From the cell containing the given text, extract its center point as (x, y) coordinate. 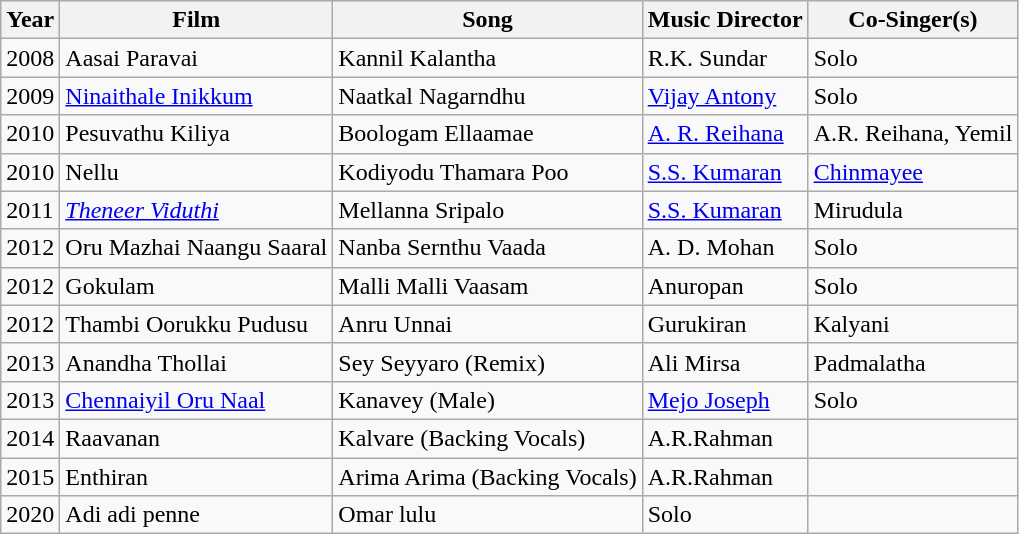
Vijay Antony (725, 96)
Nellu (196, 172)
Enthiran (196, 477)
2015 (30, 477)
2020 (30, 515)
Nanba Sernthu Vaada (488, 248)
Kannil Kalantha (488, 58)
Mellanna Sripalo (488, 210)
Co-Singer(s) (913, 20)
Oru Mazhai Naangu Saaral (196, 248)
Chennaiyil Oru Naal (196, 400)
Chinmayee (913, 172)
2009 (30, 96)
Year (30, 20)
Film (196, 20)
Music Director (725, 20)
Mejo Joseph (725, 400)
Kanavey (Male) (488, 400)
Aasai Paravai (196, 58)
2008 (30, 58)
Anandha Thollai (196, 362)
Malli Malli Vaasam (488, 286)
A. D. Mohan (725, 248)
Kalyani (913, 324)
2011 (30, 210)
A.R. Reihana, Yemil (913, 134)
Theneer Viduthi (196, 210)
Kodiyodu Thamara Poo (488, 172)
Padmalatha (913, 362)
Ali Mirsa (725, 362)
Mirudula (913, 210)
Raavanan (196, 438)
2014 (30, 438)
Pesuvathu Kiliya (196, 134)
Kalvare (Backing Vocals) (488, 438)
Gokulam (196, 286)
Naatkal Nagarndhu (488, 96)
Boologam Ellaamae (488, 134)
Anuropan (725, 286)
Ninaithale Inikkum (196, 96)
A. R. Reihana (725, 134)
Gurukiran (725, 324)
Anru Unnai (488, 324)
Sey Seyyaro (Remix) (488, 362)
Omar lulu (488, 515)
Thambi Oorukku Pudusu (196, 324)
Adi adi penne (196, 515)
R.K. Sundar (725, 58)
Arima Arima (Backing Vocals) (488, 477)
Song (488, 20)
